Detect which cell encompasses the target text, then output its (x, y) center coordinate. 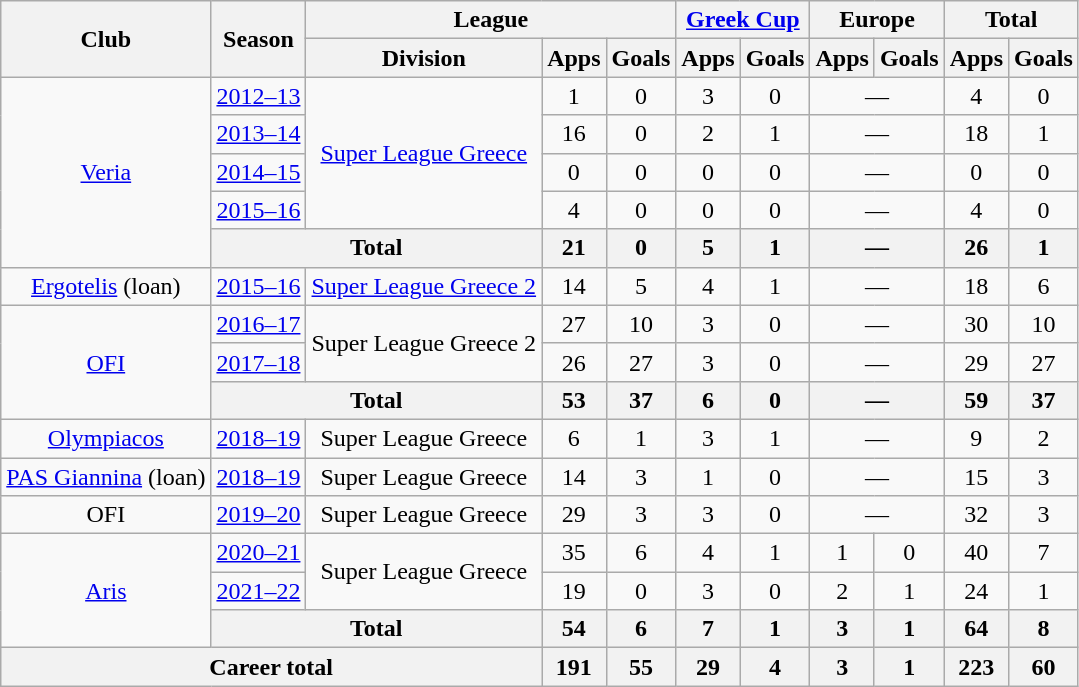
2020–21 (258, 553)
Aris (106, 591)
Olympiacos (106, 438)
55 (641, 667)
35 (574, 553)
223 (976, 667)
PAS Giannina (loan) (106, 477)
Club (106, 39)
Season (258, 39)
15 (976, 477)
2021–22 (258, 591)
30 (976, 324)
8 (1044, 629)
Greek Cup (743, 20)
2012–13 (258, 96)
64 (976, 629)
2016–17 (258, 324)
9 (976, 438)
40 (976, 553)
Career total (272, 667)
54 (574, 629)
19 (574, 591)
60 (1044, 667)
Division (424, 58)
Europe (877, 20)
21 (574, 248)
Veria (106, 172)
2014–15 (258, 172)
59 (976, 400)
53 (574, 400)
16 (574, 134)
2013–14 (258, 134)
2019–20 (258, 515)
191 (574, 667)
League (491, 20)
Ergotelis (loan) (106, 286)
2017–18 (258, 362)
24 (976, 591)
32 (976, 515)
